From the cell containing the given text, extract its center point as [X, Y] coordinate. 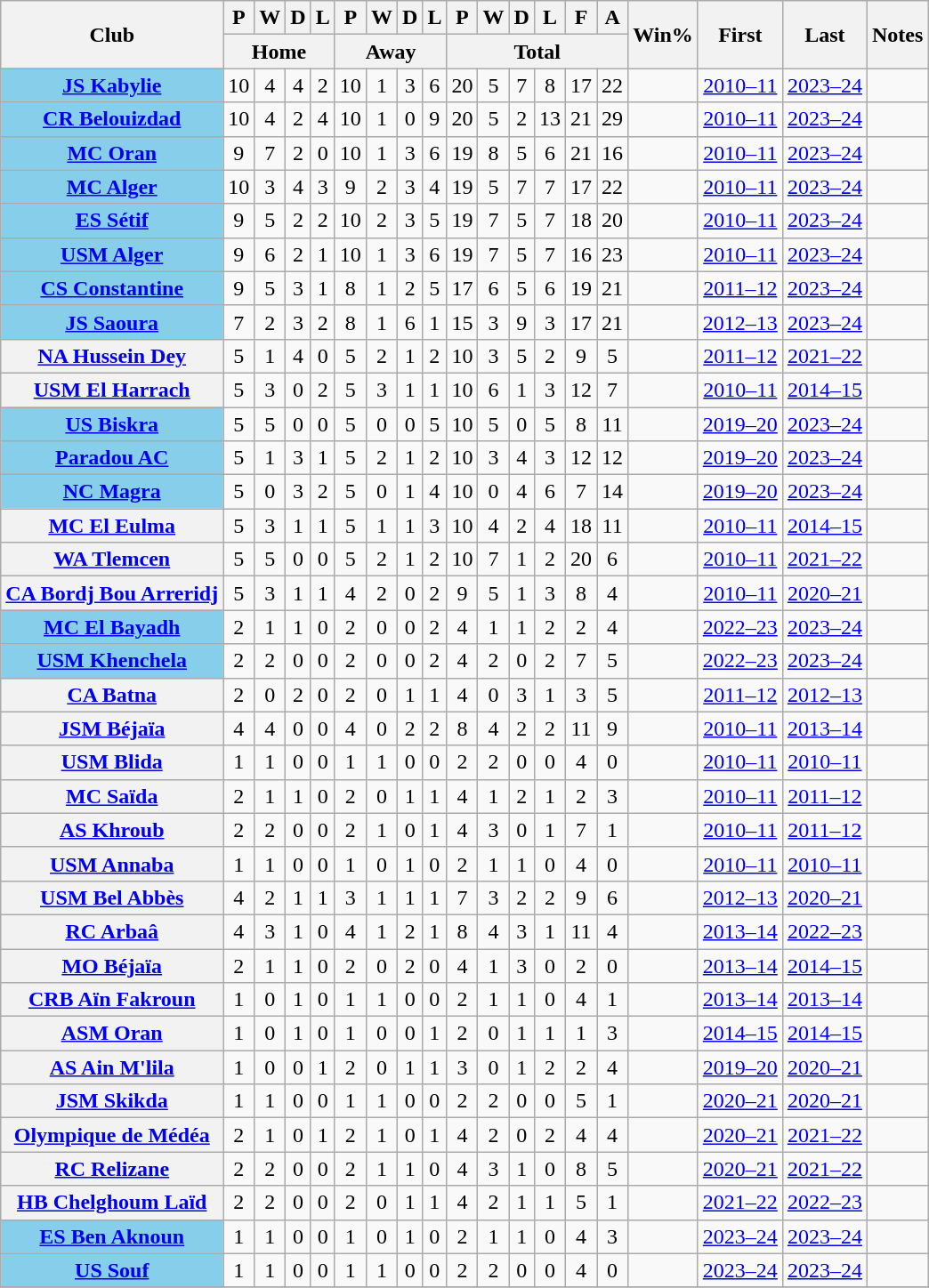
ASM Oran [112, 1034]
USM Bel Abbès [112, 898]
USM El Harrach [112, 390]
MC Alger [112, 187]
CRB Aïn Fakroun [112, 1000]
MC Saïda [112, 796]
RC Relizane [112, 1169]
CS Constantine [112, 288]
F [582, 18]
Olympique de Médéa [112, 1135]
MC El Bayadh [112, 627]
Home [279, 52]
USM Blida [112, 762]
WA Tlemcen [112, 559]
Last [824, 35]
USM Annaba [112, 864]
ES Sétif [112, 221]
USM Alger [112, 254]
Total [537, 52]
Away [391, 52]
US Souf [112, 1270]
23 [612, 254]
AS Ain M'lila [112, 1067]
JS Saoura [112, 322]
JSM Béjaïa [112, 729]
MC Oran [112, 153]
MO Béjaïa [112, 965]
AS Khroub [112, 830]
ES Ben Aknoun [112, 1236]
29 [612, 119]
15 [463, 322]
Paradou AC [112, 458]
NC Magra [112, 492]
RC Arbaâ [112, 931]
13 [550, 119]
MC El Eulma [112, 526]
Win% [664, 35]
HB Chelghoum Laïd [112, 1203]
US Biskra [112, 424]
Club [112, 35]
14 [612, 492]
JSM Skikda [112, 1101]
NA Hussein Dey [112, 356]
First [740, 35]
USM Khenchela [112, 661]
CA Bordj Bou Arreridj [112, 593]
Notes [897, 35]
A [612, 18]
CR Belouizdad [112, 119]
JS Kabylie [112, 85]
CA Batna [112, 695]
